Find where the given text appears and provide that cell's center as (X, Y) coordinate. 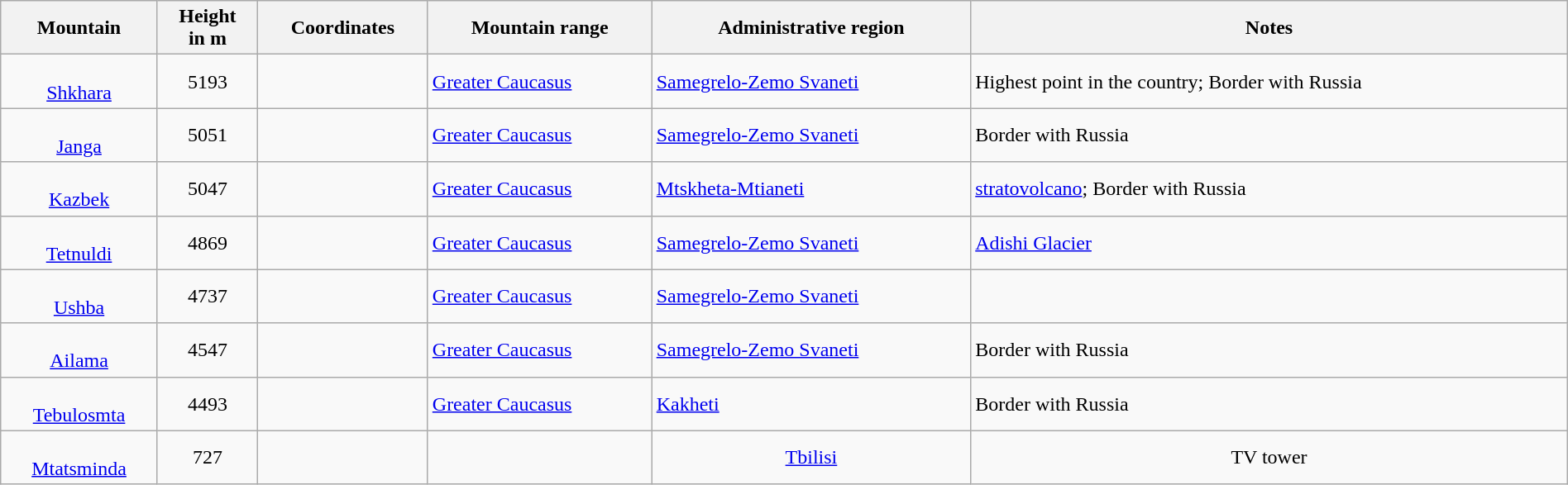
Kakheti (811, 403)
Coordinates (343, 28)
Ailama (79, 350)
5193 (207, 81)
Kazbek (79, 188)
4737 (207, 296)
Tebulosmta (79, 403)
727 (207, 458)
4493 (207, 403)
TV tower (1269, 458)
4547 (207, 350)
Administrative region (811, 28)
Adishi Glacier (1269, 243)
Tbilisi (811, 458)
5047 (207, 188)
stratovolcano; Border with Russia (1269, 188)
Height in m (207, 28)
Mountain (79, 28)
Shkhara (79, 81)
Janga (79, 136)
Tetnuldi (79, 243)
Mountain range (539, 28)
Highest point in the country; Border with Russia (1269, 81)
Ushba (79, 296)
Mtatsminda (79, 458)
Mtskheta-Mtianeti (811, 188)
5051 (207, 136)
4869 (207, 243)
Notes (1269, 28)
